Scan for the cell matching the given text and deliver its [X, Y] coordinate at center. 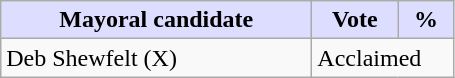
Vote [355, 20]
Acclaimed [383, 58]
% [426, 20]
Deb Shewfelt (X) [156, 58]
Mayoral candidate [156, 20]
